Return (x, y) of the center of cell containing provided text 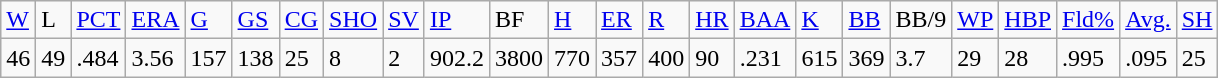
IP (456, 20)
W (18, 20)
90 (712, 58)
GS (256, 20)
Avg. (1148, 20)
46 (18, 58)
HR (712, 20)
49 (54, 58)
29 (976, 58)
369 (866, 58)
HBP (1028, 20)
.095 (1148, 58)
28 (1028, 58)
ERA (156, 20)
615 (820, 58)
Fld% (1088, 20)
.231 (765, 58)
8 (354, 58)
ER (620, 20)
WP (976, 20)
.995 (1088, 58)
BAA (765, 20)
BB (866, 20)
.484 (98, 58)
770 (572, 58)
SHO (354, 20)
K (820, 20)
L (54, 20)
357 (620, 58)
902.2 (456, 58)
400 (666, 58)
157 (208, 58)
R (666, 20)
G (208, 20)
H (572, 20)
PCT (98, 20)
138 (256, 58)
3800 (518, 58)
BF (518, 20)
2 (404, 58)
3.56 (156, 58)
BB/9 (921, 20)
CG (301, 20)
SH (1197, 20)
3.7 (921, 58)
SV (404, 20)
